Scan for the cell matching the given text and deliver its (x, y) coordinate at center. 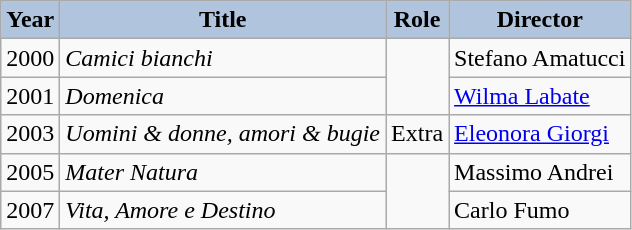
2001 (30, 96)
Eleonora Giorgi (540, 134)
Extra (418, 134)
Year (30, 20)
Role (418, 20)
Camici bianchi (223, 58)
Mater Natura (223, 172)
2005 (30, 172)
Stefano Amatucci (540, 58)
Vita, Amore e Destino (223, 210)
Director (540, 20)
Carlo Fumo (540, 210)
Title (223, 20)
2003 (30, 134)
2007 (30, 210)
Uomini & donne, amori & bugie (223, 134)
Wilma Labate (540, 96)
Domenica (223, 96)
2000 (30, 58)
Massimo Andrei (540, 172)
